For the text-containing cell, return its midpoint in [x, y] coordinate format. 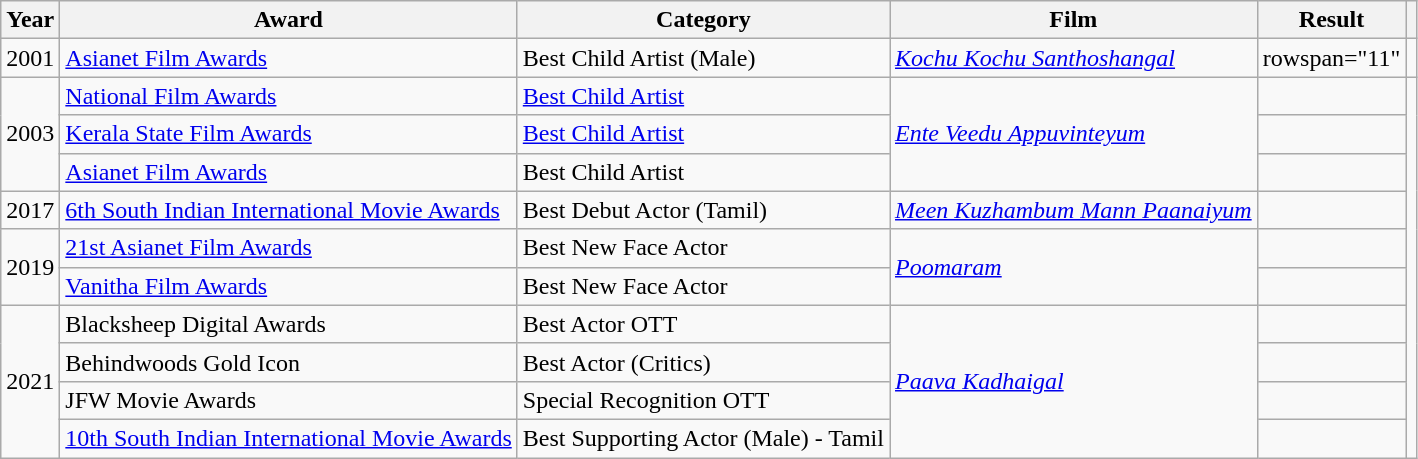
Poomaram [1074, 267]
10th South Indian International Movie Awards [288, 438]
6th South Indian International Movie Awards [288, 210]
Best Supporting Actor (Male) - Tamil [703, 438]
Best Actor OTT [703, 324]
Best Actor (Critics) [703, 362]
2021 [30, 381]
2017 [30, 210]
Paava Kadhaigal [1074, 381]
2003 [30, 134]
Special Recognition OTT [703, 400]
Film [1074, 20]
National Film Awards [288, 96]
Behindwoods Gold Icon [288, 362]
Best Child Artist (Male) [703, 58]
Meen Kuzhambum Mann Paanaiyum [1074, 210]
Year [30, 20]
Award [288, 20]
Category [703, 20]
Kerala State Film Awards [288, 134]
Kochu Kochu Santhoshangal [1074, 58]
Ente Veedu Appuvinteyum [1074, 134]
2019 [30, 267]
Vanitha Film Awards [288, 286]
Result [1332, 20]
rowspan="11" [1332, 58]
21st Asianet Film Awards [288, 248]
Blacksheep Digital Awards [288, 324]
JFW Movie Awards [288, 400]
2001 [30, 58]
Best Debut Actor (Tamil) [703, 210]
